Extract the (x, y) coordinate from the center of the cell holding the provided text.  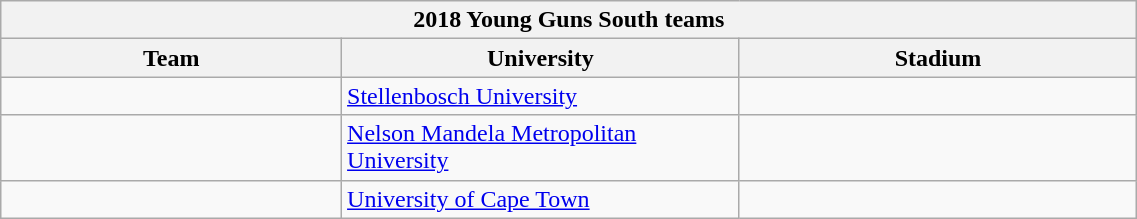
University of Cape Town (541, 199)
Stellenbosch University (541, 96)
Nelson Mandela Metropolitan University (541, 148)
Stadium (938, 58)
Team (172, 58)
University (541, 58)
2018 Young Guns South teams (569, 20)
